Locate the cell with the specified text and output its [x, y] center coordinate. 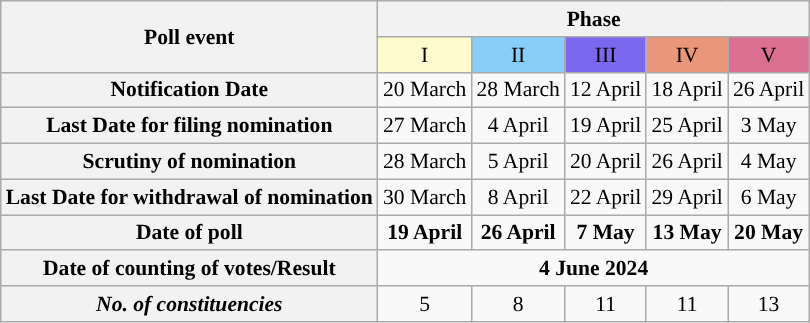
6 May [768, 197]
Date of poll [190, 232]
Scrutiny of nomination [190, 161]
4 April [518, 126]
Phase [594, 19]
V [768, 54]
5 April [518, 161]
No. of constituencies [190, 304]
Poll event [190, 36]
13 May [686, 232]
5 [424, 304]
18 April [686, 90]
30 March [424, 197]
7 May [606, 232]
III [606, 54]
Notification Date [190, 90]
IV [686, 54]
8 [518, 304]
I [424, 54]
Last Date for filing nomination [190, 126]
II [518, 54]
20 March [424, 90]
Date of counting of votes/Result [190, 268]
3 May [768, 126]
20 May [768, 232]
29 April [686, 197]
13 [768, 304]
Last Date for withdrawal of nomination [190, 197]
27 March [424, 126]
25 April [686, 126]
8 April [518, 197]
12 April [606, 90]
4 May [768, 161]
22 April [606, 197]
4 June 2024 [594, 268]
20 April [606, 161]
